Pinpoint the cell where the given text exists, returning its [x, y] midpoint coordinate. 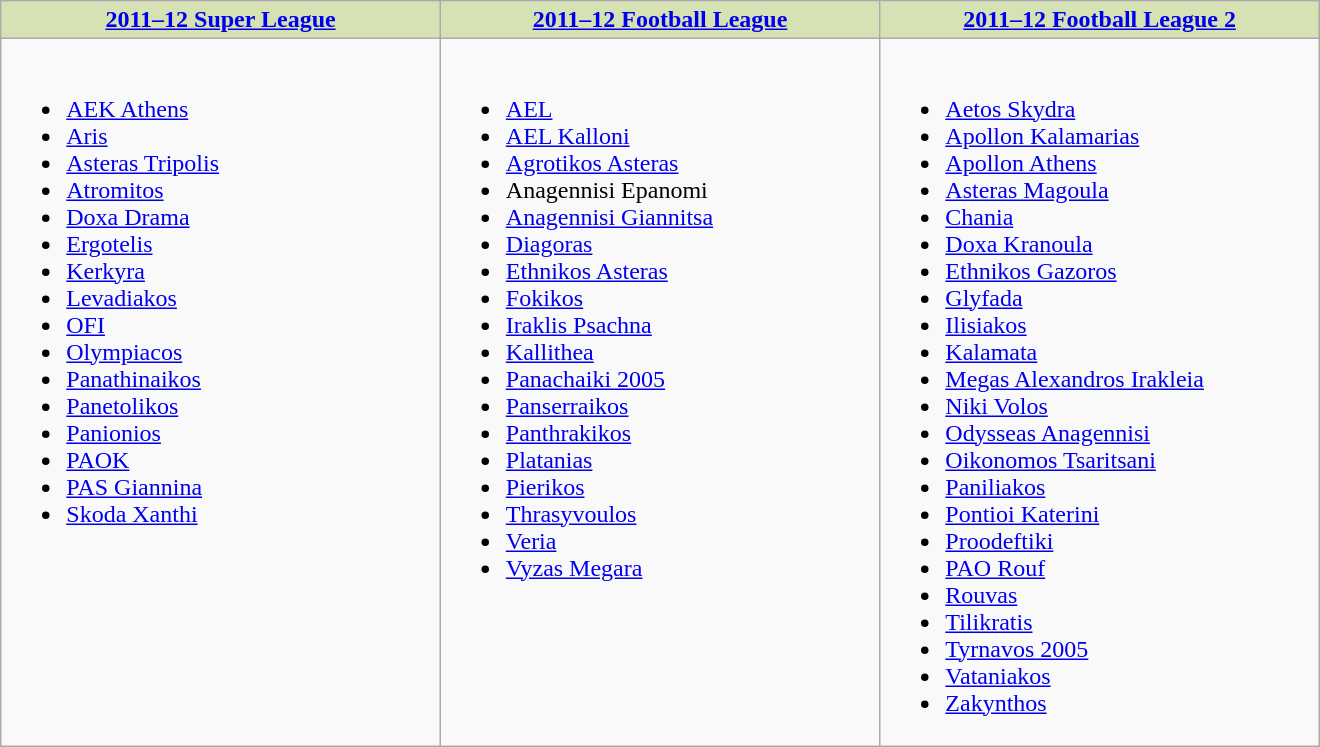
2011–12 Football League [660, 20]
2011–12 Super League [221, 20]
AEK AthensArisAsteras TripolisAtromitosDoxa DramaErgotelisKerkyraLevadiakosOFIOlympiacosPanathinaikosPanetolikosPanioniosPAOKPAS GianninaSkoda Xanthi [221, 392]
2011–12 Football League 2 [1100, 20]
